Scan for the cell matching the given text and deliver its [X, Y] coordinate at center. 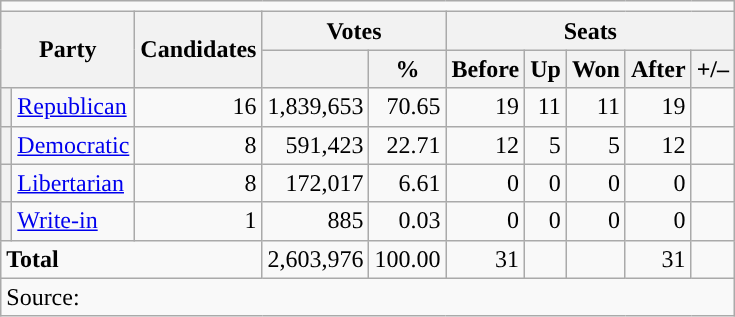
Party [68, 50]
2,603,976 [316, 259]
Total [132, 259]
Up [546, 69]
0.03 [408, 221]
Won [596, 69]
172,017 [316, 183]
Candidates [198, 50]
Libertarian [74, 183]
1,839,653 [316, 107]
885 [316, 221]
% [408, 69]
Source: [368, 297]
Republican [74, 107]
Write-in [74, 221]
100.00 [408, 259]
1 [198, 221]
22.71 [408, 145]
Democratic [74, 145]
Before [486, 69]
Votes [354, 31]
Seats [590, 31]
+/– [712, 69]
16 [198, 107]
6.61 [408, 183]
591,423 [316, 145]
After [658, 69]
70.65 [408, 107]
